Search for the cell housing the specified text and yield its (x, y) center coordinate. 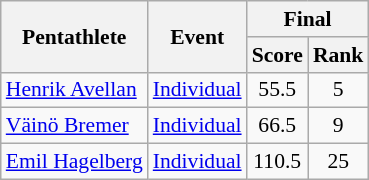
25 (338, 162)
5 (338, 90)
Emil Hagelberg (74, 162)
Final (308, 19)
66.5 (278, 126)
Score (278, 55)
Rank (338, 55)
9 (338, 126)
55.5 (278, 90)
Väinö Bremer (74, 126)
110.5 (278, 162)
Event (198, 36)
Pentathlete (74, 36)
Henrik Avellan (74, 90)
